Determine the [X, Y] coordinate at the center of the cell enclosing the given text.  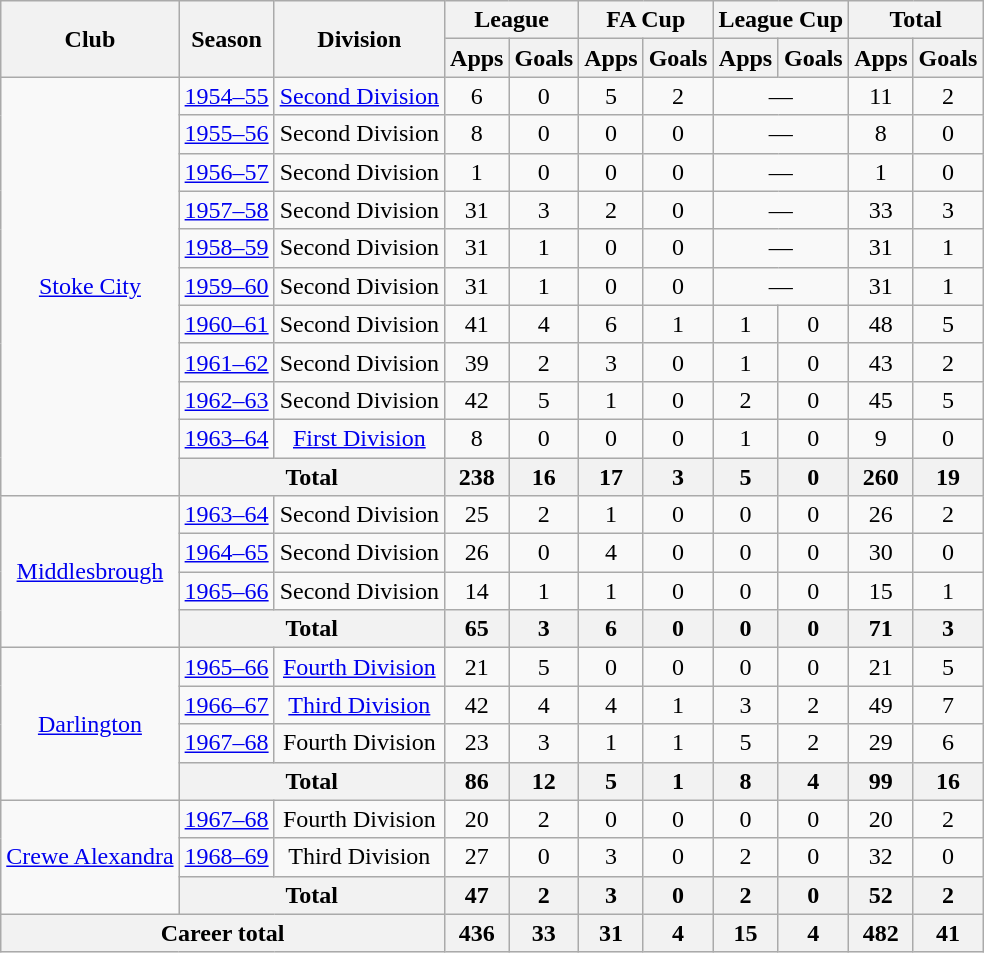
1959–60 [226, 286]
30 [881, 553]
1958–59 [226, 248]
27 [477, 857]
25 [477, 515]
7 [948, 705]
Stoke City [90, 286]
1960–61 [226, 324]
1962–63 [226, 400]
436 [477, 933]
39 [477, 362]
1954–55 [226, 96]
FA Cup [646, 20]
Division [359, 39]
1955–56 [226, 134]
Crewe Alexandra [90, 857]
League Cup [781, 20]
12 [544, 781]
9 [881, 438]
1968–69 [226, 857]
1957–58 [226, 210]
65 [477, 629]
45 [881, 400]
43 [881, 362]
11 [881, 96]
47 [477, 895]
17 [611, 477]
49 [881, 705]
32 [881, 857]
League [512, 20]
19 [948, 477]
1961–62 [226, 362]
71 [881, 629]
First Division [359, 438]
482 [881, 933]
260 [881, 477]
Career total [223, 933]
Season [226, 39]
29 [881, 743]
1956–57 [226, 172]
99 [881, 781]
86 [477, 781]
Darlington [90, 724]
1964–65 [226, 553]
238 [477, 477]
Club [90, 39]
1966–67 [226, 705]
23 [477, 743]
48 [881, 324]
14 [477, 591]
52 [881, 895]
Middlesbrough [90, 572]
